Return [x, y] of the center of cell containing provided text 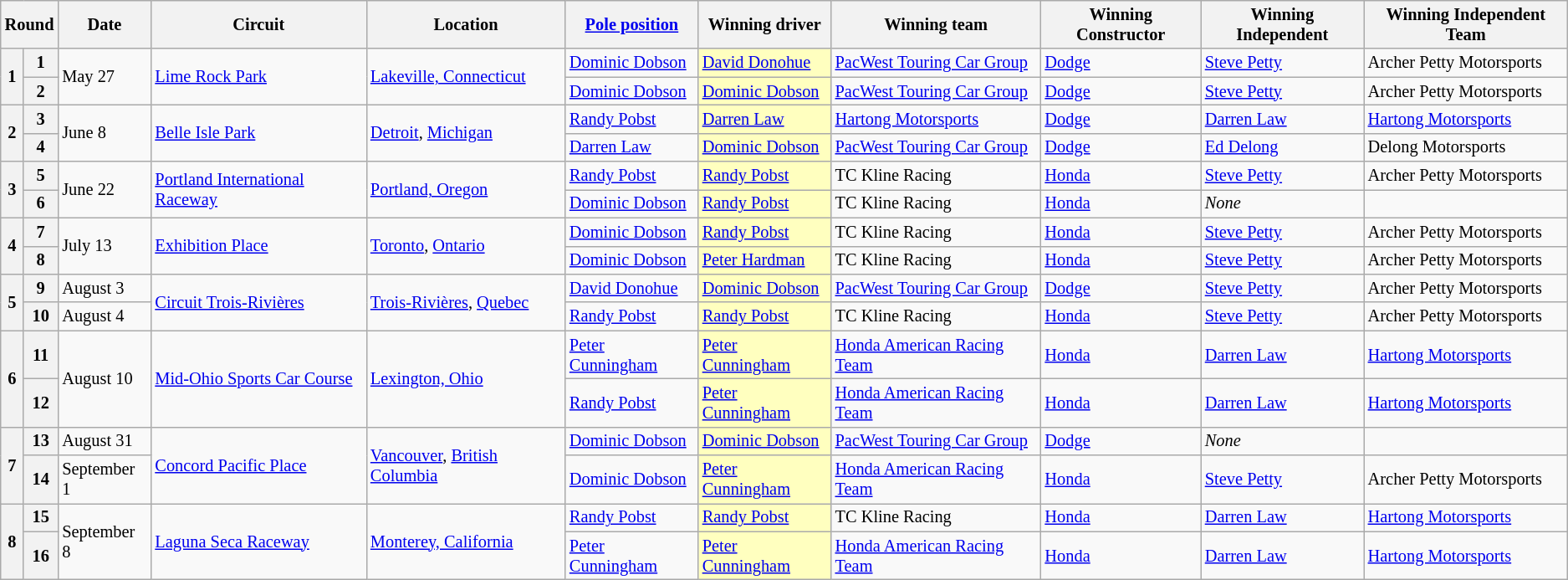
Detroit, Michigan [466, 132]
Winning team [937, 24]
Vancouver, British Columbia [466, 465]
Lexington, Ohio [466, 378]
August 10 [104, 378]
June 22 [104, 189]
Laguna Seca Raceway [258, 541]
Round [30, 24]
Winning Independent [1283, 24]
Ed Delong [1283, 147]
Portland International Raceway [258, 189]
June 8 [104, 132]
15 [40, 517]
Winning Independent Team [1466, 24]
Pole position [632, 24]
Date [104, 24]
August 4 [104, 316]
Winning driver [764, 24]
Portland, Oregon [466, 189]
Belle Isle Park [258, 132]
14 [40, 480]
September 1 [104, 480]
Trois-Rivières, Quebec [466, 301]
July 13 [104, 246]
11 [40, 355]
Circuit [258, 24]
Circuit Trois-Rivières [258, 301]
Exhibition Place [258, 246]
Location [466, 24]
10 [40, 316]
9 [40, 288]
13 [40, 441]
12 [40, 403]
Peter Hardman [764, 260]
16 [40, 556]
Mid-Ohio Sports Car Course [258, 378]
Lime Rock Park [258, 77]
May 27 [104, 77]
August 3 [104, 288]
Concord Pacific Place [258, 465]
Lakeville, Connecticut [466, 77]
September 8 [104, 541]
Delong Motorsports [1466, 147]
Winning Constructor [1121, 24]
August 31 [104, 441]
Toronto, Ontario [466, 246]
Monterey, California [466, 541]
